Pinpoint the cell where the given text exists, returning its (x, y) midpoint coordinate. 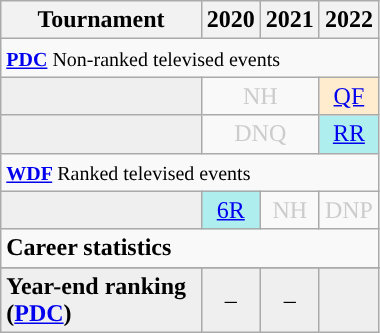
WDF Ranked televised events (190, 172)
Career statistics (190, 248)
2020 (230, 20)
QF (348, 96)
6R (230, 210)
Year-end ranking (PDC) (101, 300)
2021 (290, 20)
DNP (348, 210)
RR (348, 134)
2022 (348, 20)
Tournament (101, 20)
PDC Non-ranked televised events (190, 58)
DNQ (260, 134)
